Extract the (X, Y) coordinate from the center of the cell holding the provided text.  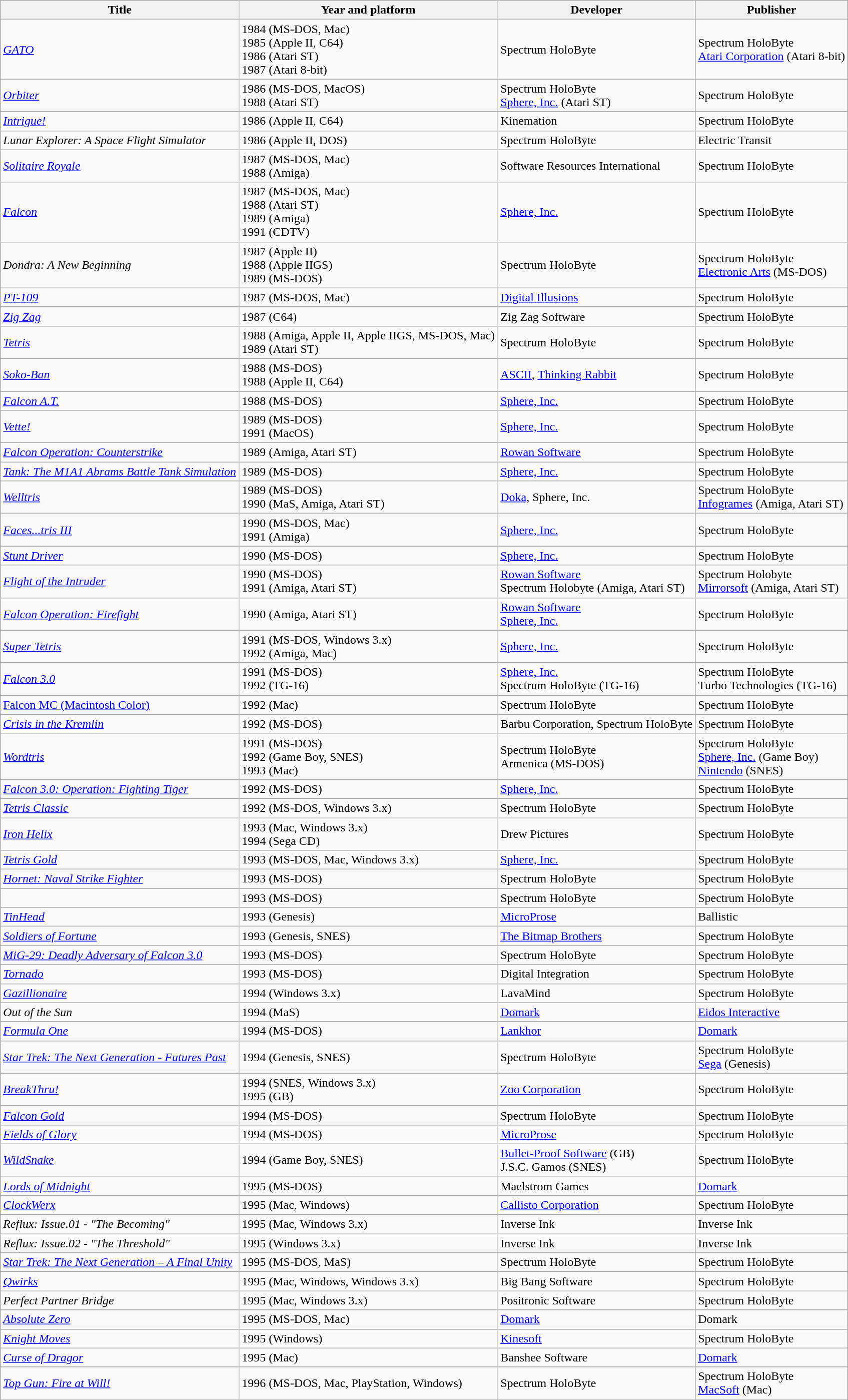
Formula One (120, 1031)
Reflux: Issue.01 - "The Becoming" (120, 1224)
LavaMind (596, 993)
The Bitmap Brothers (596, 936)
Lunar Explorer: A Space Flight Simulator (120, 140)
1992 (MS-DOS, Windows 3.x) (368, 808)
BreakThru! (120, 1089)
Rowan Software (596, 452)
1989 (MS-DOS) (368, 472)
1995 (MS-DOS) (368, 1186)
Publisher (771, 10)
WildSnake (120, 1160)
1989 (MS-DOS)1990 (MaS, Amiga, Atari ST) (368, 498)
Falcon Operation: Firefight (120, 614)
ClockWerx (120, 1205)
1993 (Genesis) (368, 917)
Tetris Classic (120, 808)
Falcon (120, 212)
1995 (Windows) (368, 1338)
1988 (MS-DOS) (368, 401)
1987 (Apple II)1988 (Apple IIGS)1989 (MS-DOS) (368, 265)
Tornado (120, 974)
Curse of Dragor (120, 1357)
Knight Moves (120, 1338)
1993 (Mac, Windows 3.x)1994 (Sega CD) (368, 834)
1987 (MS-DOS, Mac) (368, 297)
Falcon 3.0: Operation: Fighting Tiger (120, 789)
Spectrum HolobyteMirrorsoft (Amiga, Atari ST) (771, 582)
1994 (SNES, Windows 3.x)1995 (GB) (368, 1089)
1992 (Mac) (368, 705)
Positronic Software (596, 1300)
MiG-29: Deadly Adversary of Falcon 3.0 (120, 955)
Vette! (120, 426)
Year and platform (368, 10)
1994 (Game Boy, SNES) (368, 1160)
Software Resources International (596, 166)
1994 (Windows 3.x) (368, 993)
1995 (MS-DOS, Mac) (368, 1319)
1986 (MS-DOS, MacOS)1988 (Atari ST) (368, 95)
Spectrum HoloByteSega (Genesis) (771, 1057)
1994 (Genesis, SNES) (368, 1057)
GATO (120, 49)
Spectrum HoloByteSphere, Inc. (Atari ST) (596, 95)
Falcon MC (Macintosh Color) (120, 705)
Tank: The M1A1 Abrams Battle Tank Simulation (120, 472)
1987 (MS-DOS, Mac)1988 (Amiga) (368, 166)
1995 (Mac) (368, 1357)
Drew Pictures (596, 834)
Electric Transit (771, 140)
Super Tetris (120, 647)
Digital Illusions (596, 297)
Lankhor (596, 1031)
1989 (Amiga, Atari ST) (368, 452)
Banshee Software (596, 1357)
Qwirks (120, 1281)
Zig Zag Software (596, 316)
Out of the Sun (120, 1012)
1994 (MaS) (368, 1012)
Bullet-Proof Software (GB)J.S.C. Gamos (SNES) (596, 1160)
1990 (Amiga, Atari ST) (368, 614)
Lords of Midnight (120, 1186)
1991 (MS-DOS)1992 (TG-16) (368, 679)
1986 (Apple II, DOS) (368, 140)
1995 (Mac, Windows) (368, 1205)
Dondra: A New Beginning (120, 265)
TinHead (120, 917)
Crisis in the Kremlin (120, 724)
Hornet: Naval Strike Fighter (120, 879)
1987 (C64) (368, 316)
Falcon Operation: Counterstrike (120, 452)
1988 (MS-DOS)1988 (Apple II, C64) (368, 374)
Star Trek: The Next Generation - Futures Past (120, 1057)
Big Bang Software (596, 1281)
Soldiers of Fortune (120, 936)
1995 (MS-DOS, MaS) (368, 1262)
1995 (Windows 3.x) (368, 1243)
Spectrum HoloByteAtari Corporation (Atari 8-bit) (771, 49)
1990 (MS-DOS, Mac)1991 (Amiga) (368, 530)
Spectrum HoloByteArmenica (MS-DOS) (596, 756)
1995 (Mac, Windows, Windows 3.x) (368, 1281)
Solitaire Royale (120, 166)
PT-109 (120, 297)
1990 (MS-DOS) (368, 556)
1987 (MS-DOS, Mac)1988 (Atari ST)1989 (Amiga)1991 (CDTV) (368, 212)
1996 (MS-DOS, Mac, PlayStation, Windows) (368, 1383)
Stunt Driver (120, 556)
Kinesoft (596, 1338)
Perfect Partner Bridge (120, 1300)
Iron Helix (120, 834)
Spectrum HoloByteElectronic Arts (MS-DOS) (771, 265)
Star Trek: The Next Generation – A Final Unity (120, 1262)
Gazillionaire (120, 993)
Eidos Interactive (771, 1012)
Absolute Zero (120, 1319)
Reflux: Issue.02 - "The Threshold" (120, 1243)
Flight of the Intruder (120, 582)
Doka, Sphere, Inc. (596, 498)
Barbu Corporation, Spectrum HoloByte (596, 724)
Tetris (120, 342)
Maelstrom Games (596, 1186)
Callisto Corporation (596, 1205)
Tetris Gold (120, 860)
Zig Zag (120, 316)
Spectrum HoloByteSphere, Inc. (Game Boy)Nintendo (SNES) (771, 756)
Top Gun: Fire at Will! (120, 1383)
Soko-Ban (120, 374)
Spectrum HoloByteMacSoft (Mac) (771, 1383)
1993 (MS-DOS, Mac, Windows 3.x) (368, 860)
Kinemation (596, 121)
Faces...tris III (120, 530)
1993 (Genesis, SNES) (368, 936)
Spectrum HoloByteTurbo Technologies (TG-16) (771, 679)
Developer (596, 10)
Falcon 3.0 (120, 679)
Rowan SoftwareSphere, Inc. (596, 614)
Welltris (120, 498)
Spectrum HoloByteInfogrames (Amiga, Atari ST) (771, 498)
1991 (MS-DOS)1992 (Game Boy, SNES)1993 (Mac) (368, 756)
1990 (MS-DOS)1991 (Amiga, Atari ST) (368, 582)
Wordtris (120, 756)
Title (120, 10)
Falcon Gold (120, 1115)
Zoo Corporation (596, 1089)
Fields of Glory (120, 1134)
Orbiter (120, 95)
1991 (MS-DOS, Windows 3.x)1992 (Amiga, Mac) (368, 647)
1986 (Apple II, C64) (368, 121)
1989 (MS-DOS)1991 (MacOS) (368, 426)
1984 (MS-DOS, Mac)1985 (Apple II, C64)1986 (Atari ST)1987 (Atari 8-bit) (368, 49)
Falcon A.T. (120, 401)
Ballistic (771, 917)
Digital Integration (596, 974)
Rowan SoftwareSpectrum Holobyte (Amiga, Atari ST) (596, 582)
Intrigue! (120, 121)
1988 (Amiga, Apple II, Apple IIGS, MS-DOS, Mac)1989 (Atari ST) (368, 342)
ASCII, Thinking Rabbit (596, 374)
Sphere, Inc.Spectrum HoloByte (TG-16) (596, 679)
